Detect which cell encompasses the target text, then output its [x, y] center coordinate. 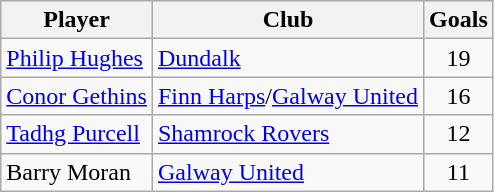
16 [459, 96]
Goals [459, 20]
Club [288, 20]
Dundalk [288, 58]
Conor Gethins [77, 96]
Tadhg Purcell [77, 134]
Galway United [288, 172]
Player [77, 20]
12 [459, 134]
Shamrock Rovers [288, 134]
Barry Moran [77, 172]
11 [459, 172]
Philip Hughes [77, 58]
19 [459, 58]
Finn Harps/Galway United [288, 96]
